Search for the cell housing the specified text and yield its (X, Y) center coordinate. 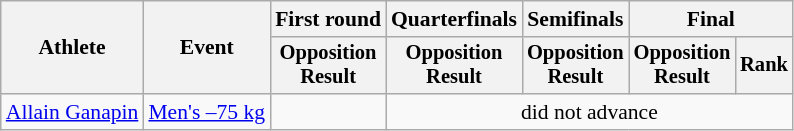
Final (711, 19)
Rank (764, 66)
did not advance (590, 112)
Semifinals (576, 19)
Men's –75 kg (206, 112)
Quarterfinals (454, 19)
Allain Ganapin (72, 112)
Athlete (72, 48)
First round (328, 19)
Event (206, 48)
